Return the [X, Y] coordinate for the center point of the cell that contains the specified text.  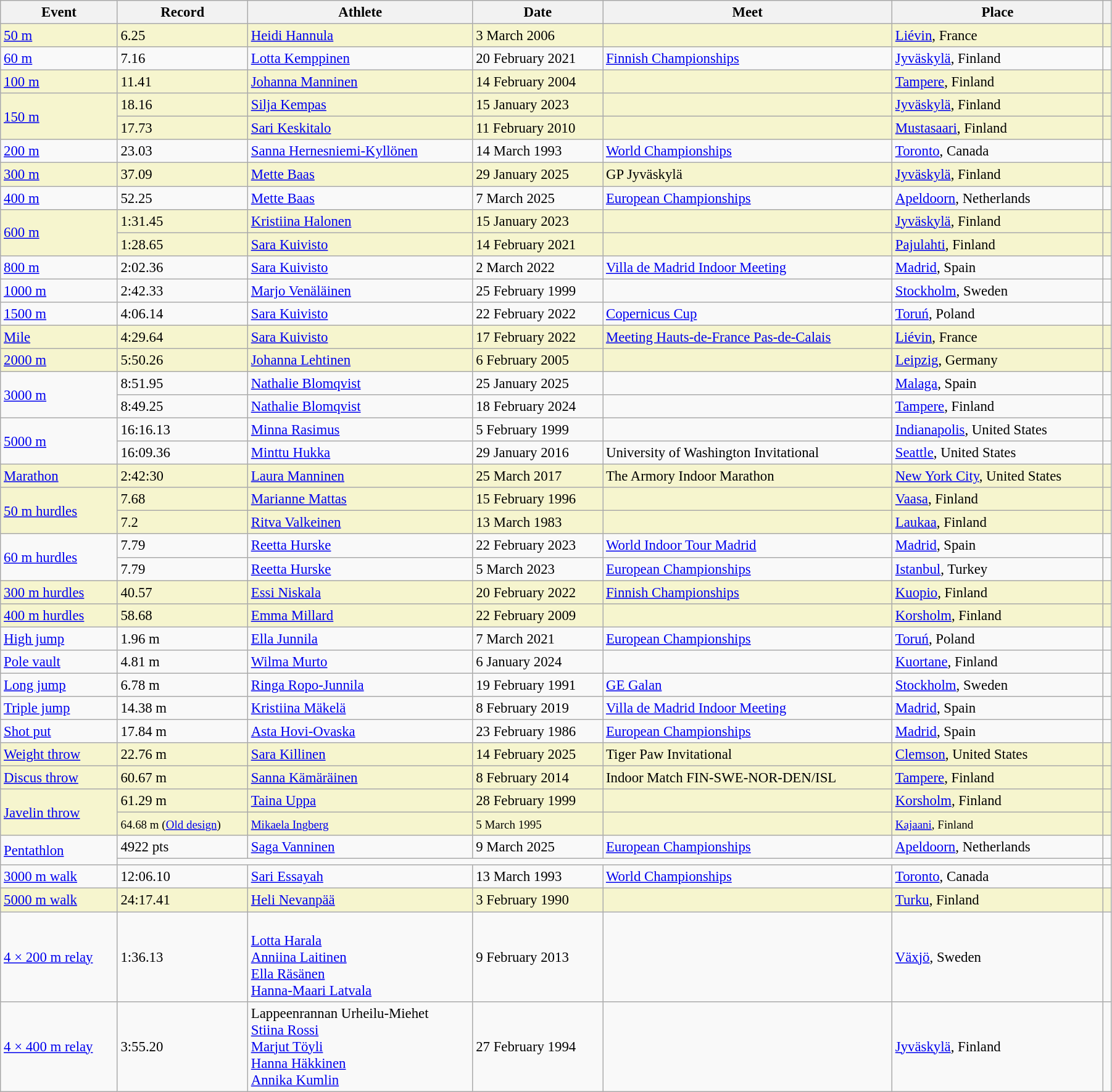
16:09.36 [183, 453]
2:42:30 [183, 476]
14 March 1993 [538, 151]
3000 m walk [59, 877]
7.68 [183, 499]
Leipzig, Germany [998, 360]
1:28.65 [183, 244]
2:02.36 [183, 267]
Marathon [59, 476]
GP Jyväskylä [748, 175]
8 February 2014 [538, 778]
4:29.64 [183, 337]
13 March 1993 [538, 877]
8 February 2019 [538, 708]
3000 m [59, 395]
Ringa Ropo-Junnila [360, 685]
Indianapolis, United States [998, 430]
600 m [59, 232]
13 March 1983 [538, 523]
17 February 2022 [538, 337]
Taina Uppa [360, 801]
64.68 m (Old design) [183, 824]
60.67 m [183, 778]
15 February 1996 [538, 499]
7 March 2021 [538, 639]
6 January 2024 [538, 662]
Emma Millard [360, 615]
400 m hurdles [59, 615]
Lotta HaralaAnniina LaitinenElla RäsänenHanna-Maari Latvala [360, 957]
The Armory Indoor Marathon [748, 476]
Mile [59, 337]
Kuopio, Finland [998, 592]
Pentathlon [59, 850]
Ella Junnila [360, 639]
22 February 2009 [538, 615]
World Indoor Tour Madrid [748, 546]
300 m hurdles [59, 592]
400 m [59, 198]
4 × 400 m relay [59, 1046]
Laukaa, Finland [998, 523]
Athlete [360, 12]
Johanna Lehtinen [360, 360]
Saga Vanninen [360, 847]
2000 m [59, 360]
18 February 2024 [538, 407]
Turku, Finland [998, 900]
Copernicus Cup [748, 314]
Essi Niskala [360, 592]
2 March 2022 [538, 267]
GE Galan [748, 685]
Sari Keskitalo [360, 128]
Wilma Murto [360, 662]
2:42.33 [183, 291]
6.25 [183, 36]
1:36.13 [183, 957]
1000 m [59, 291]
17.73 [183, 128]
58.68 [183, 615]
8:51.95 [183, 383]
4.81 m [183, 662]
Seattle, United States [998, 453]
Växjö, Sweden [998, 957]
Vaasa, Finland [998, 499]
Sara Killinen [360, 755]
Kristiina Halonen [360, 221]
37.09 [183, 175]
5000 m walk [59, 900]
11.41 [183, 82]
Meeting Hauts-de-France Pas-de-Calais [748, 337]
High jump [59, 639]
7 March 2025 [538, 198]
6 February 2005 [538, 360]
Meet [748, 12]
100 m [59, 82]
5 March 2023 [538, 569]
Clemson, United States [998, 755]
Mustasaari, Finland [998, 128]
Javelin throw [59, 812]
Sari Essayah [360, 877]
14 February 2004 [538, 82]
300 m [59, 175]
Heli Nevanpää [360, 900]
22 February 2022 [538, 314]
20 February 2021 [538, 59]
Triple jump [59, 708]
18.16 [183, 105]
22 February 2023 [538, 546]
60 m hurdles [59, 558]
50 m hurdles [59, 511]
Heidi Hannula [360, 36]
4 × 200 m relay [59, 957]
1:31.45 [183, 221]
Malaga, Spain [998, 383]
Shot put [59, 731]
52.25 [183, 198]
24:17.41 [183, 900]
4922 pts [183, 847]
Silja Kempas [360, 105]
14 February 2025 [538, 755]
25 February 1999 [538, 291]
61.29 m [183, 801]
5000 m [59, 442]
28 February 1999 [538, 801]
Tiger Paw Invitational [748, 755]
Mikaela Ingberg [360, 824]
40.57 [183, 592]
23.03 [183, 151]
Pole vault [59, 662]
16:16.13 [183, 430]
20 February 2022 [538, 592]
Lotta Kemppinen [360, 59]
3 February 1990 [538, 900]
25 January 2025 [538, 383]
11 February 2010 [538, 128]
Ritva Valkeinen [360, 523]
Event [59, 12]
60 m [59, 59]
7.2 [183, 523]
New York City, United States [998, 476]
3 March 2006 [538, 36]
Marjo Venäläinen [360, 291]
7.16 [183, 59]
1.96 m [183, 639]
8:49.25 [183, 407]
Minttu Hukka [360, 453]
9 February 2013 [538, 957]
Minna Rasimus [360, 430]
Kuortane, Finland [998, 662]
22.76 m [183, 755]
14 February 2021 [538, 244]
Date [538, 12]
9 March 2025 [538, 847]
50 m [59, 36]
23 February 1986 [538, 731]
29 January 2025 [538, 175]
14.38 m [183, 708]
Pajulahti, Finland [998, 244]
Weight throw [59, 755]
Marianne Mattas [360, 499]
Long jump [59, 685]
17.84 m [183, 731]
25 March 2017 [538, 476]
6.78 m [183, 685]
Place [998, 12]
Laura Manninen [360, 476]
Istanbul, Turkey [998, 569]
5 February 1999 [538, 430]
4:06.14 [183, 314]
150 m [59, 116]
19 February 1991 [538, 685]
200 m [59, 151]
Asta Hovi-Ovaska [360, 731]
University of Washington Invitational [748, 453]
Discus throw [59, 778]
Johanna Manninen [360, 82]
29 January 2016 [538, 453]
3:55.20 [183, 1046]
1500 m [59, 314]
Kristiina Mäkelä [360, 708]
27 February 1994 [538, 1046]
Sanna Hernesniemi-Kyllönen [360, 151]
5:50.26 [183, 360]
12:06.10 [183, 877]
800 m [59, 267]
Sanna Kämäräinen [360, 778]
Indoor Match FIN-SWE-NOR-DEN/ISL [748, 778]
Kajaani, Finland [998, 824]
Lappeenrannan Urheilu-MiehetStiina RossiMarjut TöyliHanna HäkkinenAnnika Kumlin [360, 1046]
5 March 1995 [538, 824]
Record [183, 12]
